Return (x, y) of the center of cell containing provided text 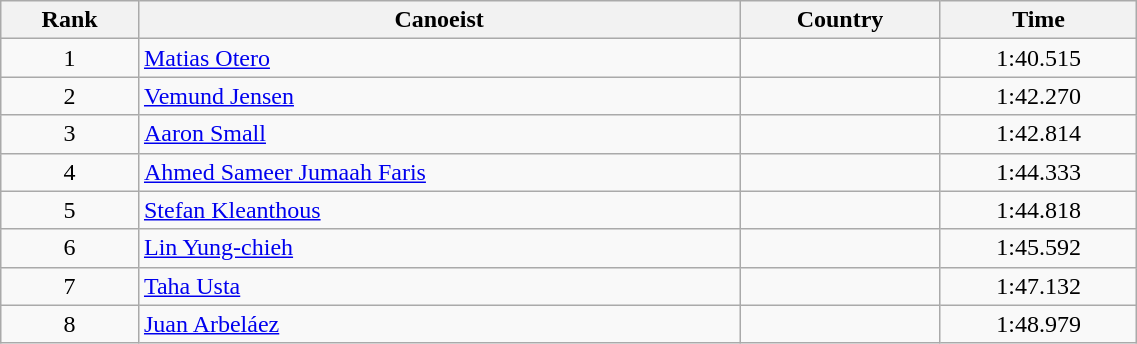
1:42.814 (1038, 134)
5 (70, 210)
1:47.132 (1038, 286)
1:40.515 (1038, 58)
6 (70, 248)
Lin Yung-chieh (438, 248)
1:44.818 (1038, 210)
Aaron Small (438, 134)
Ahmed Sameer Jumaah Faris (438, 172)
Taha Usta (438, 286)
1:45.592 (1038, 248)
1 (70, 58)
Canoeist (438, 20)
4 (70, 172)
Rank (70, 20)
Stefan Kleanthous (438, 210)
1:42.270 (1038, 96)
3 (70, 134)
1:44.333 (1038, 172)
Vemund Jensen (438, 96)
7 (70, 286)
2 (70, 96)
Time (1038, 20)
8 (70, 324)
Matias Otero (438, 58)
Juan Arbeláez (438, 324)
1:48.979 (1038, 324)
Country (840, 20)
